For the text-containing cell, return its midpoint in [X, Y] coordinate format. 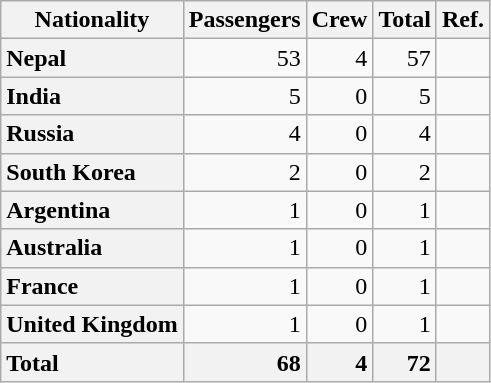
Nepal [92, 58]
United Kingdom [92, 324]
India [92, 96]
Australia [92, 248]
53 [244, 58]
Ref. [462, 20]
Passengers [244, 20]
Crew [340, 20]
Russia [92, 134]
Argentina [92, 210]
France [92, 286]
South Korea [92, 172]
68 [244, 362]
57 [405, 58]
Nationality [92, 20]
72 [405, 362]
